Scan for the cell matching the given text and deliver its (X, Y) coordinate at center. 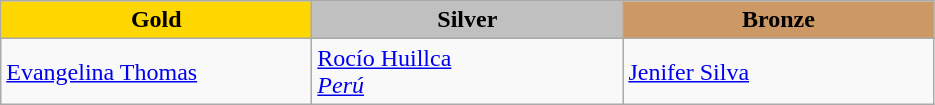
Silver (468, 20)
Gold (156, 20)
Jenifer Silva (778, 72)
Bronze (778, 20)
Evangelina Thomas (156, 72)
Rocío Huillca Perú (468, 72)
